Return (X, Y) of the center of cell containing provided text 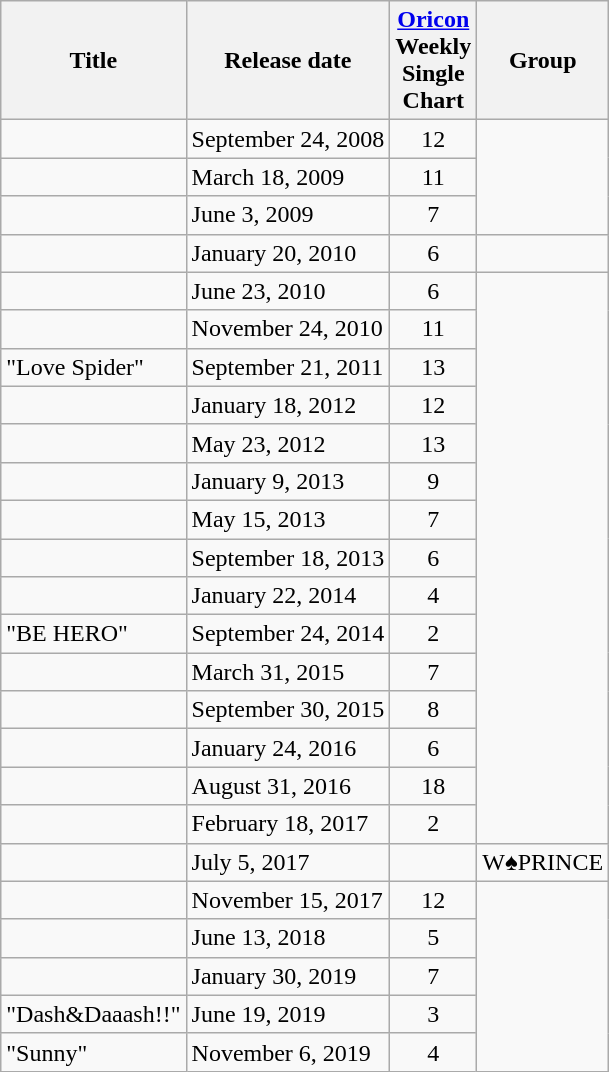
Group (543, 60)
March 18, 2009 (288, 177)
August 31, 2016 (288, 786)
W♠PRINCE (543, 862)
January 9, 2013 (288, 481)
January 18, 2012 (288, 405)
January 24, 2016 (288, 748)
Title (94, 60)
18 (434, 786)
May 23, 2012 (288, 443)
"Love Spider" (94, 367)
May 15, 2013 (288, 519)
June 19, 2019 (288, 1014)
5 (434, 938)
September 24, 2014 (288, 634)
8 (434, 710)
June 3, 2009 (288, 215)
January 30, 2019 (288, 976)
November 6, 2019 (288, 1052)
September 24, 2008 (288, 139)
"Sunny" (94, 1052)
July 5, 2017 (288, 862)
January 22, 2014 (288, 596)
January 20, 2010 (288, 253)
September 21, 2011 (288, 367)
September 30, 2015 (288, 710)
June 13, 2018 (288, 938)
Release date (288, 60)
February 18, 2017 (288, 824)
November 24, 2010 (288, 329)
June 23, 2010 (288, 291)
OriconWeeklySingleChart (434, 60)
3 (434, 1014)
"BE HERO" (94, 634)
September 18, 2013 (288, 557)
"Dash&Daaash!!" (94, 1014)
March 31, 2015 (288, 672)
9 (434, 481)
November 15, 2017 (288, 900)
